Return [x, y] of the center of cell containing provided text 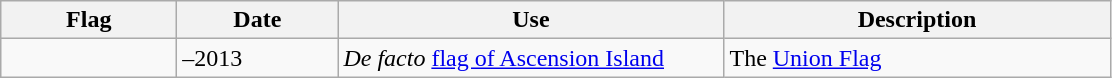
Description [917, 20]
–2013 [258, 58]
De facto flag of Ascension Island [531, 58]
Flag [89, 20]
The Union Flag [917, 58]
Date [258, 20]
Use [531, 20]
